From the cell containing the given text, extract its center point as (X, Y) coordinate. 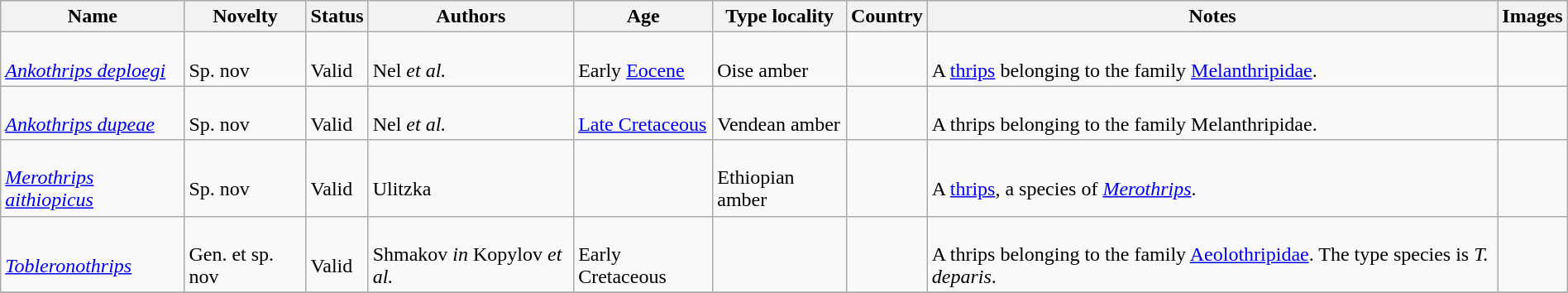
Age (643, 17)
Type locality (780, 17)
Novelty (245, 17)
Notes (1212, 17)
Images (1532, 17)
Early Eocene (643, 60)
Shmakov in Kopylov et al. (471, 254)
Ankothrips dupeae (93, 113)
A thrips, a species of Merothrips. (1212, 178)
Tobleronothrips (93, 254)
Country (887, 17)
Ethiopian amber (780, 178)
Gen. et sp. nov (245, 254)
Oise amber (780, 60)
A thrips belonging to the family Aeolothripidae. The type species is T. deparis. (1212, 254)
Name (93, 17)
Authors (471, 17)
Vendean amber (780, 113)
Late Cretaceous (643, 113)
Status (337, 17)
Early Cretaceous (643, 254)
Ulitzka (471, 178)
Ankothrips deploegi (93, 60)
Merothrips aithiopicus (93, 178)
